For the text-containing cell, return its midpoint in [X, Y] coordinate format. 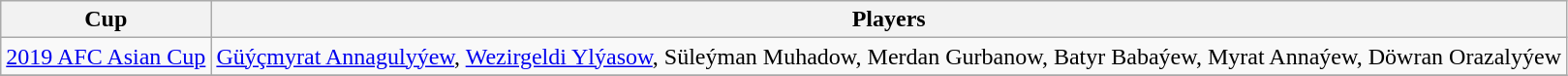
Güýçmyrat Annagulyýew, Wezirgeldi Ylýasow, Süleýman Muhadow, Merdan Gurbanow, Batyr Babaýew, Myrat Annaýew, Döwran Orazalyýew [889, 57]
Cup [107, 19]
2019 AFC Asian Cup [107, 57]
Players [889, 19]
